Determine the [x, y] coordinate at the center of the cell enclosing the given text.  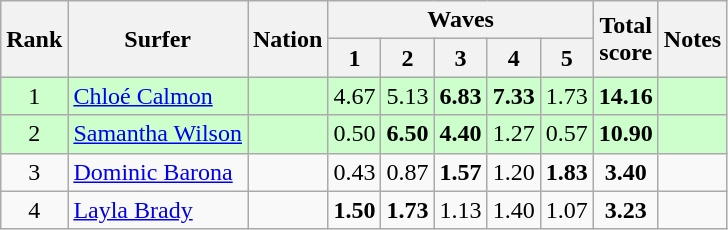
5.13 [408, 96]
7.33 [514, 96]
0.87 [408, 172]
1.07 [566, 210]
Nation [288, 39]
Rank [34, 39]
1.50 [354, 210]
1.20 [514, 172]
10.90 [626, 134]
Chloé Calmon [158, 96]
1.83 [566, 172]
3.23 [626, 210]
14.16 [626, 96]
Surfer [158, 39]
Samantha Wilson [158, 134]
Notes [692, 39]
3.40 [626, 172]
1.40 [514, 210]
Layla Brady [158, 210]
0.43 [354, 172]
5 [566, 58]
6.83 [460, 96]
1.57 [460, 172]
6.50 [408, 134]
4.40 [460, 134]
4.67 [354, 96]
Totalscore [626, 39]
0.57 [566, 134]
Waves [460, 20]
1.27 [514, 134]
1.13 [460, 210]
0.50 [354, 134]
Dominic Barona [158, 172]
